For the text-containing cell, return its midpoint in [x, y] coordinate format. 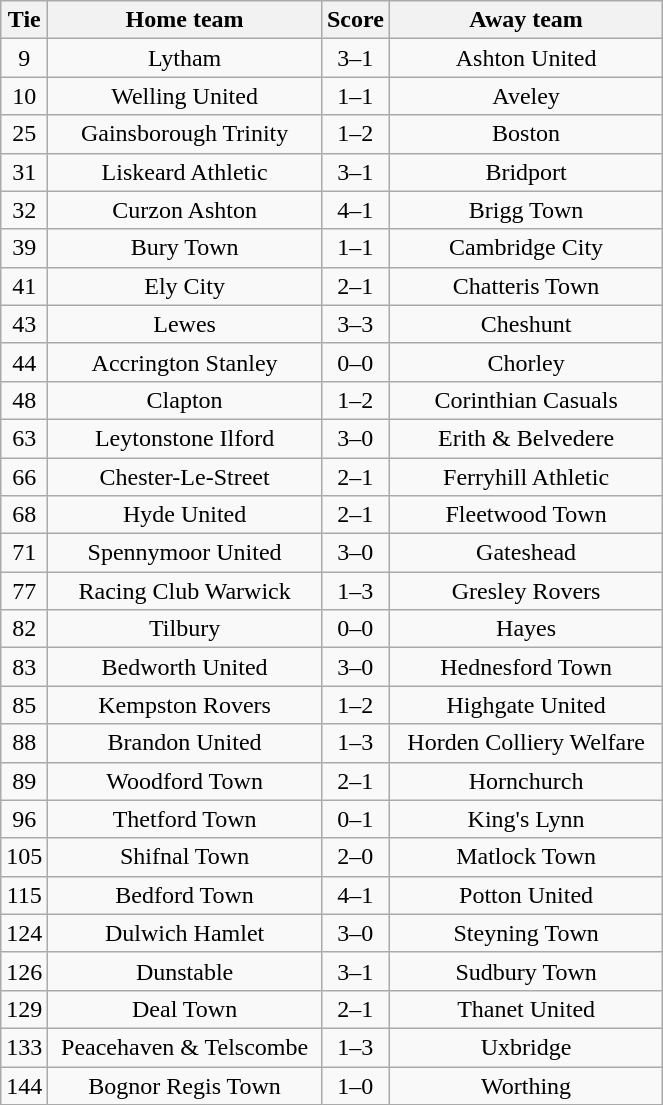
Boston [526, 134]
3–3 [355, 324]
105 [24, 857]
Ely City [185, 286]
25 [24, 134]
Erith & Belvedere [526, 438]
41 [24, 286]
68 [24, 515]
83 [24, 667]
144 [24, 1085]
96 [24, 819]
Fleetwood Town [526, 515]
2–0 [355, 857]
Brigg Town [526, 210]
Score [355, 20]
Horden Colliery Welfare [526, 743]
Uxbridge [526, 1047]
115 [24, 895]
Bury Town [185, 248]
39 [24, 248]
Away team [526, 20]
Bedford Town [185, 895]
Thanet United [526, 1009]
44 [24, 362]
66 [24, 477]
Sudbury Town [526, 971]
48 [24, 400]
9 [24, 58]
Potton United [526, 895]
88 [24, 743]
Deal Town [185, 1009]
Liskeard Athletic [185, 172]
Corinthian Casuals [526, 400]
Highgate United [526, 705]
Curzon Ashton [185, 210]
Gainsborough Trinity [185, 134]
133 [24, 1047]
Lewes [185, 324]
129 [24, 1009]
Ashton United [526, 58]
Home team [185, 20]
63 [24, 438]
Welling United [185, 96]
Hornchurch [526, 781]
King's Lynn [526, 819]
Ferryhill Athletic [526, 477]
10 [24, 96]
32 [24, 210]
Dulwich Hamlet [185, 933]
Tilbury [185, 629]
89 [24, 781]
Chatteris Town [526, 286]
Worthing [526, 1085]
Chorley [526, 362]
Accrington Stanley [185, 362]
Racing Club Warwick [185, 591]
Peacehaven & Telscombe [185, 1047]
Kempston Rovers [185, 705]
43 [24, 324]
Leytonstone Ilford [185, 438]
Lytham [185, 58]
Aveley [526, 96]
Tie [24, 20]
Bridport [526, 172]
Hyde United [185, 515]
Steyning Town [526, 933]
0–1 [355, 819]
Thetford Town [185, 819]
Dunstable [185, 971]
Chester-Le-Street [185, 477]
Cambridge City [526, 248]
1–0 [355, 1085]
Spennymoor United [185, 553]
Matlock Town [526, 857]
77 [24, 591]
Clapton [185, 400]
Gresley Rovers [526, 591]
85 [24, 705]
Bognor Regis Town [185, 1085]
126 [24, 971]
Shifnal Town [185, 857]
31 [24, 172]
Hednesford Town [526, 667]
Bedworth United [185, 667]
71 [24, 553]
124 [24, 933]
Brandon United [185, 743]
82 [24, 629]
Hayes [526, 629]
Gateshead [526, 553]
Woodford Town [185, 781]
Cheshunt [526, 324]
